Locate the cell with the specified text and output its [X, Y] center coordinate. 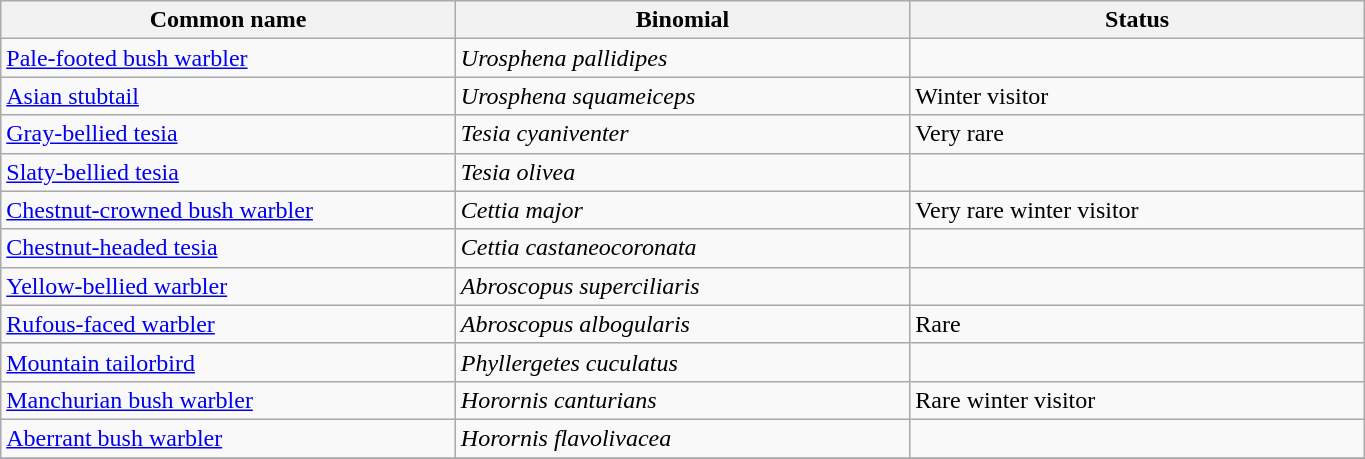
Urosphena pallidipes [682, 58]
Chestnut-crowned bush warbler [228, 210]
Status [1138, 20]
Asian stubtail [228, 96]
Abroscopus albogularis [682, 324]
Pale-footed bush warbler [228, 58]
Very rare winter visitor [1138, 210]
Winter visitor [1138, 96]
Tesia cyaniventer [682, 134]
Horornis canturians [682, 400]
Manchurian bush warbler [228, 400]
Mountain tailorbird [228, 362]
Rare [1138, 324]
Abroscopus superciliaris [682, 286]
Aberrant bush warbler [228, 438]
Binomial [682, 20]
Chestnut-headed tesia [228, 248]
Cettia major [682, 210]
Very rare [1138, 134]
Yellow-bellied warbler [228, 286]
Phyllergetes cuculatus [682, 362]
Common name [228, 20]
Horornis flavolivacea [682, 438]
Gray-bellied tesia [228, 134]
Cettia castaneocoronata [682, 248]
Urosphena squameiceps [682, 96]
Tesia olivea [682, 172]
Rare winter visitor [1138, 400]
Slaty-bellied tesia [228, 172]
Rufous-faced warbler [228, 324]
